For the text-containing cell, return its midpoint in (X, Y) coordinate format. 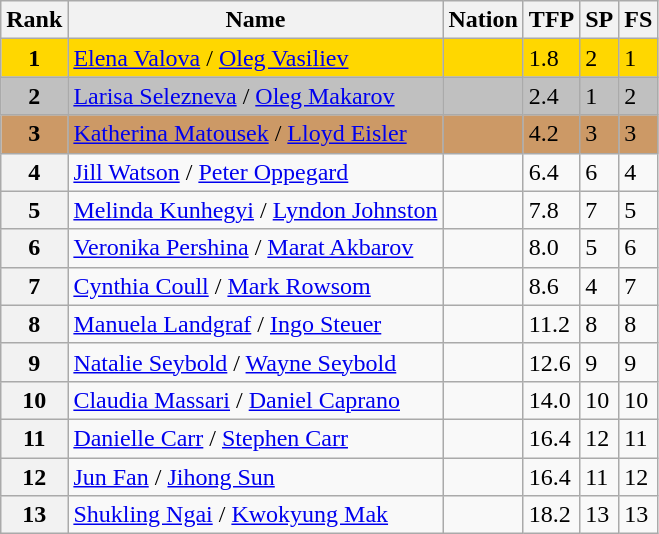
SP (600, 20)
Katherina Matousek / Lloyd Eisler (256, 134)
TFP (551, 20)
Jun Fan / Jihong Sun (256, 477)
12.6 (551, 362)
Elena Valova / Oleg Vasiliev (256, 58)
1.8 (551, 58)
Manuela Landgraf / Ingo Steuer (256, 324)
8.0 (551, 248)
Rank (34, 20)
Jill Watson / Peter Oppegard (256, 172)
18.2 (551, 515)
2.4 (551, 96)
Melinda Kunhegyi / Lyndon Johnston (256, 210)
6.4 (551, 172)
4.2 (551, 134)
Cynthia Coull / Mark Rowsom (256, 286)
Claudia Massari / Daniel Caprano (256, 400)
Natalie Seybold / Wayne Seybold (256, 362)
Nation (483, 20)
14.0 (551, 400)
8.6 (551, 286)
FS (638, 20)
Name (256, 20)
7.8 (551, 210)
Danielle Carr / Stephen Carr (256, 438)
Veronika Pershina / Marat Akbarov (256, 248)
11.2 (551, 324)
Larisa Selezneva / Oleg Makarov (256, 96)
Shukling Ngai / Kwokyung Mak (256, 515)
